Detect which cell encompasses the target text, then output its (X, Y) center coordinate. 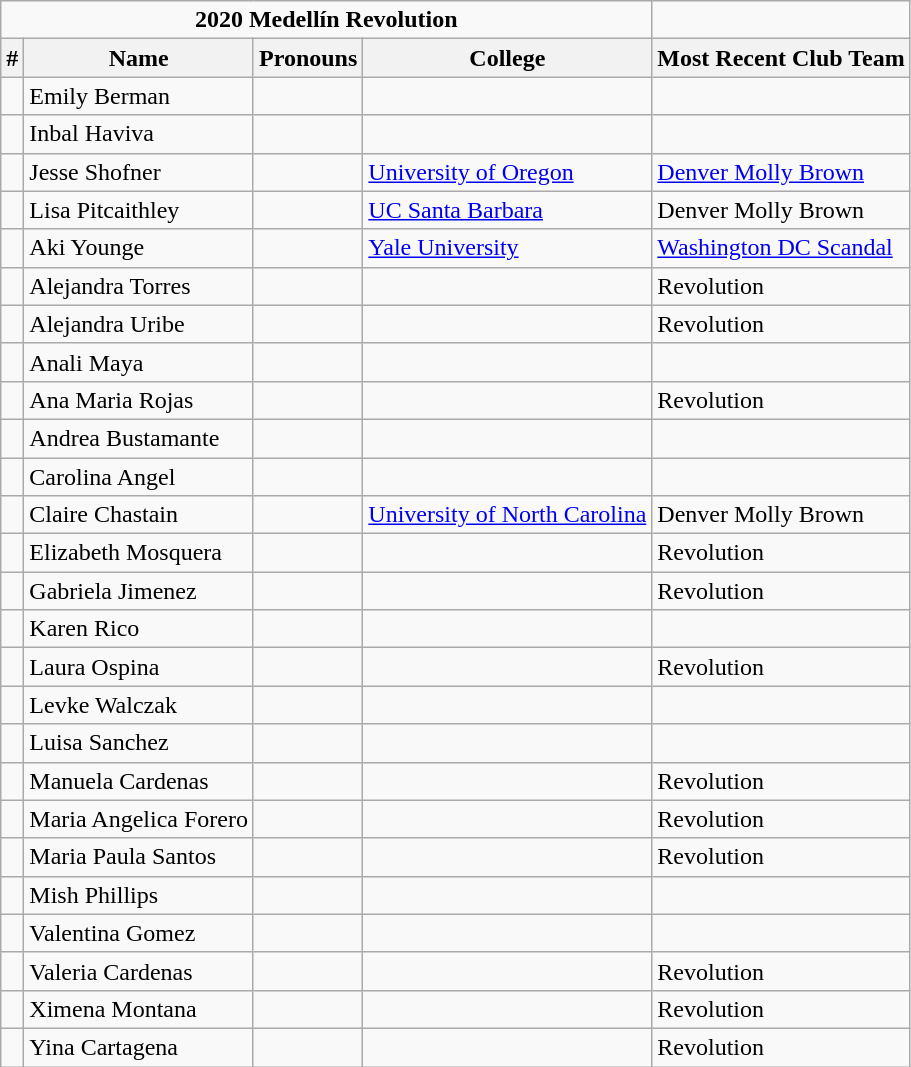
College (508, 58)
Yina Cartagena (139, 1047)
Claire Chastain (139, 515)
Jesse Shofner (139, 172)
Ximena Montana (139, 1009)
Aki Younge (139, 248)
Laura Ospina (139, 667)
Karen Rico (139, 629)
Maria Angelica Forero (139, 819)
Levke Walczak (139, 705)
Alejandra Uribe (139, 324)
Luisa Sanchez (139, 743)
Inbal Haviva (139, 134)
Ana Maria Rojas (139, 400)
Lisa Pitcaithley (139, 210)
Washington DC Scandal (781, 248)
University of Oregon (508, 172)
UC Santa Barbara (508, 210)
Alejandra Torres (139, 286)
Valeria Cardenas (139, 971)
Yale University (508, 248)
Gabriela Jimenez (139, 591)
Emily Berman (139, 96)
Valentina Gomez (139, 933)
Carolina Angel (139, 477)
# (12, 58)
Manuela Cardenas (139, 781)
Most Recent Club Team (781, 58)
Maria Paula Santos (139, 857)
Name (139, 58)
Pronouns (308, 58)
University of North Carolina (508, 515)
Mish Phillips (139, 895)
Andrea Bustamante (139, 438)
Elizabeth Mosquera (139, 553)
Anali Maya (139, 362)
2020 Medellín Revolution (326, 20)
